Identify which cell holds the provided text, then report its (X, Y) central coordinate. 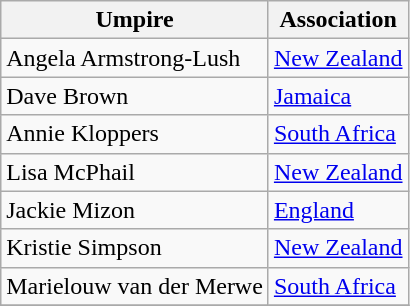
Association (338, 20)
Lisa McPhail (135, 172)
Jackie Mizon (135, 210)
Jamaica (338, 96)
England (338, 210)
Kristie Simpson (135, 248)
Angela Armstrong-Lush (135, 58)
Dave Brown (135, 96)
Marielouw van der Merwe (135, 286)
Annie Kloppers (135, 134)
Umpire (135, 20)
